Output the [X, Y] coordinate of the center of the cell containing the given text.  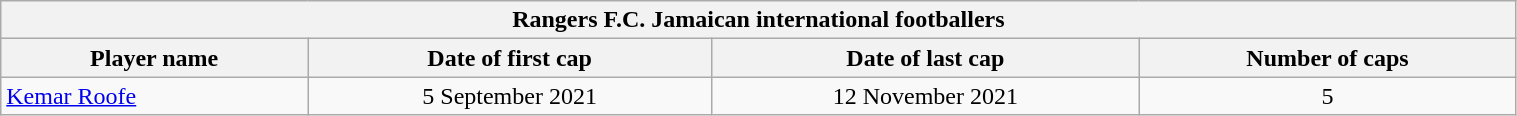
5 [1328, 96]
Player name [154, 58]
5 September 2021 [510, 96]
Number of caps [1328, 58]
12 November 2021 [926, 96]
Date of last cap [926, 58]
Date of first cap [510, 58]
Kemar Roofe [154, 96]
Rangers F.C. Jamaican international footballers [758, 20]
